Extract the [X, Y] coordinate from the center of the cell holding the provided text.  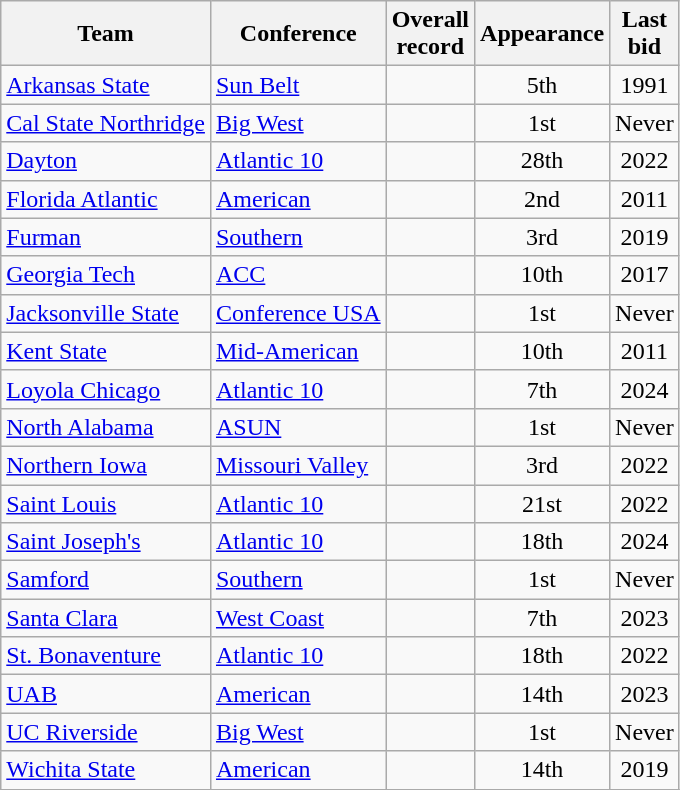
Santa Clara [106, 618]
Northern Iowa [106, 465]
St. Bonaventure [106, 656]
Mid-American [298, 351]
21st [542, 503]
Cal State Northridge [106, 123]
Lastbid [645, 34]
Sun Belt [298, 85]
ACC [298, 275]
Dayton [106, 161]
Loyola Chicago [106, 389]
Wichita State [106, 770]
North Alabama [106, 427]
1991 [645, 85]
Conference [298, 34]
28th [542, 161]
5th [542, 85]
West Coast [298, 618]
2017 [645, 275]
UAB [106, 694]
Saint Louis [106, 503]
Georgia Tech [106, 275]
Team [106, 34]
Appearance [542, 34]
Saint Joseph's [106, 542]
Overallrecord [430, 34]
ASUN [298, 427]
Samford [106, 580]
Jacksonville State [106, 313]
2nd [542, 199]
UC Riverside [106, 732]
Arkansas State [106, 85]
Florida Atlantic [106, 199]
Conference USA [298, 313]
Kent State [106, 351]
Furman [106, 237]
Missouri Valley [298, 465]
